Output the [x, y] coordinate of the center of the cell containing the given text.  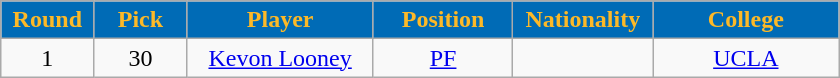
Round [48, 20]
Nationality [583, 20]
1 [48, 58]
PF [443, 58]
Position [443, 20]
College [746, 20]
Pick [140, 20]
UCLA [746, 58]
30 [140, 58]
Kevon Looney [280, 58]
Player [280, 20]
